From the cell containing the given text, extract its center point as [x, y] coordinate. 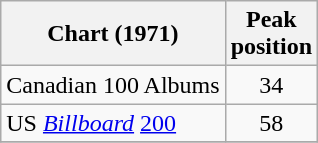
Canadian 100 Albums [113, 85]
Chart (1971) [113, 34]
Peakposition [271, 34]
58 [271, 123]
US Billboard 200 [113, 123]
34 [271, 85]
